From the cell containing the given text, extract its center point as [X, Y] coordinate. 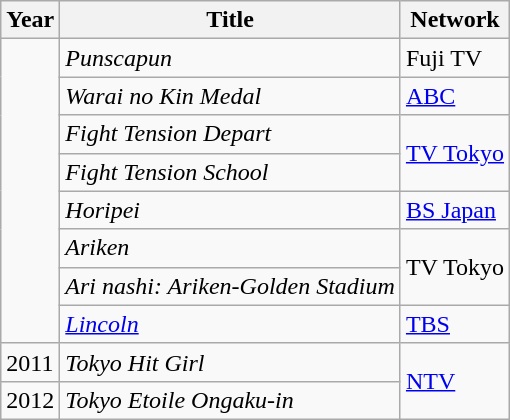
ABC [454, 96]
Network [454, 20]
Lincoln [230, 324]
Horipei [230, 210]
Title [230, 20]
Fuji TV [454, 58]
Tokyo Hit Girl [230, 362]
Tokyo Etoile Ongaku-in [230, 400]
Ariken [230, 248]
Fight Tension School [230, 172]
Ari nashi: Ariken-Golden Stadium [230, 286]
Warai no Kin Medal [230, 96]
NTV [454, 381]
TBS [454, 324]
2011 [30, 362]
Fight Tension Depart [230, 134]
BS Japan [454, 210]
Punscapun [230, 58]
Year [30, 20]
2012 [30, 400]
